Find where the given text appears and provide that cell's center as [x, y] coordinate. 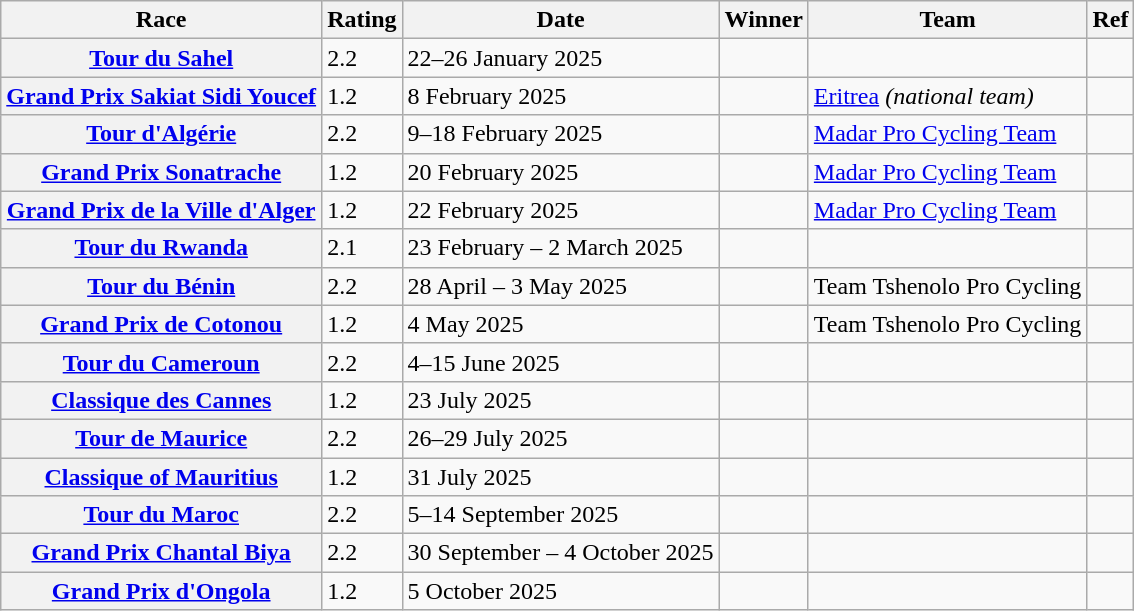
26–29 July 2025 [560, 438]
Rating [362, 20]
22 February 2025 [560, 210]
5 October 2025 [560, 591]
Tour du Sahel [162, 58]
Grand Prix Chantal Biya [162, 553]
Tour du Maroc [162, 515]
20 February 2025 [560, 172]
Tour de Maurice [162, 438]
Tour du Cameroun [162, 362]
Grand Prix Sonatrache [162, 172]
23 July 2025 [560, 400]
Grand Prix d'Ongola [162, 591]
8 February 2025 [560, 96]
Eritrea (national team) [948, 96]
Winner [764, 20]
Tour du Rwanda [162, 248]
4 May 2025 [560, 324]
30 September – 4 October 2025 [560, 553]
Tour du Bénin [162, 286]
Ref [1110, 20]
Race [162, 20]
28 April – 3 May 2025 [560, 286]
31 July 2025 [560, 477]
Grand Prix Sakiat Sidi Youcef [162, 96]
Date [560, 20]
23 February – 2 March 2025 [560, 248]
Tour d'Algérie [162, 134]
9–18 February 2025 [560, 134]
4–15 June 2025 [560, 362]
5–14 September 2025 [560, 515]
22–26 January 2025 [560, 58]
Grand Prix de Cotonou [162, 324]
Classique of Mauritius [162, 477]
Classique des Cannes [162, 400]
Team [948, 20]
2.1 [362, 248]
Grand Prix de la Ville d'Alger [162, 210]
